Pinpoint the cell where the given text exists, returning its (X, Y) midpoint coordinate. 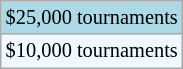
$25,000 tournaments (92, 17)
$10,000 tournaments (92, 51)
